For the text-containing cell, return its midpoint in [x, y] coordinate format. 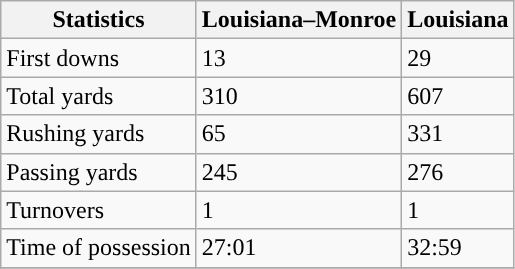
Rushing yards [99, 134]
32:59 [458, 248]
Time of possession [99, 248]
Statistics [99, 20]
Louisiana [458, 20]
Passing yards [99, 172]
13 [298, 58]
276 [458, 172]
27:01 [298, 248]
Turnovers [99, 210]
310 [298, 96]
Louisiana–Monroe [298, 20]
29 [458, 58]
First downs [99, 58]
245 [298, 172]
607 [458, 96]
331 [458, 134]
Total yards [99, 96]
65 [298, 134]
